From the cell containing the given text, extract its center point as [X, Y] coordinate. 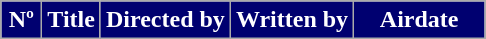
Airdate [420, 20]
Nº [22, 20]
Title [72, 20]
Written by [292, 20]
Directed by [165, 20]
